For the text-containing cell, return its midpoint in [X, Y] coordinate format. 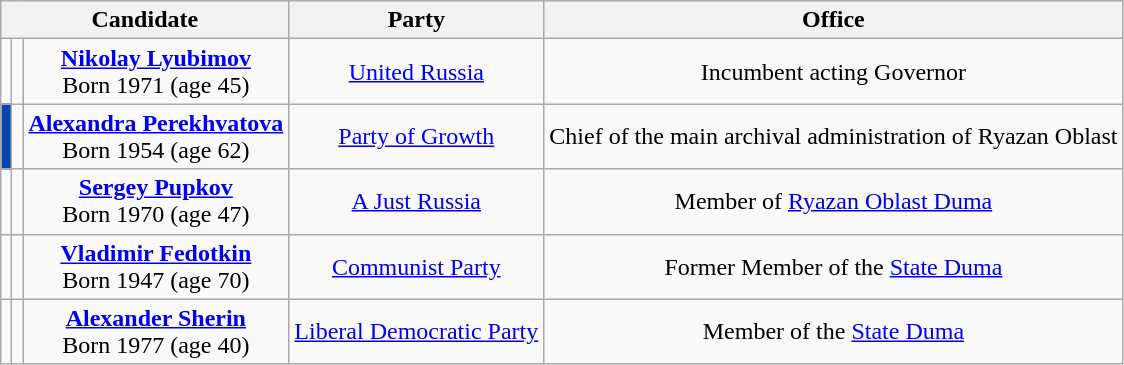
Former Member of the State Duma [834, 266]
Party of Growth [416, 136]
Alexander SherinBorn 1977 (age 40) [156, 332]
Member of Ryazan Oblast Duma [834, 202]
Nikolay LyubimovBorn 1971 (age 45) [156, 72]
Candidate [145, 20]
Vladimir FedotkinBorn 1947 (age 70) [156, 266]
Chief of the main archival administration of Ryazan Oblast [834, 136]
A Just Russia [416, 202]
Member of the State Duma [834, 332]
Communist Party [416, 266]
Office [834, 20]
Incumbent acting Governor [834, 72]
Sergey PupkovBorn 1970 (age 47) [156, 202]
United Russia [416, 72]
Liberal Democratic Party [416, 332]
Party [416, 20]
Alexandra PerekhvatovaBorn 1954 (age 62) [156, 136]
